Identify which cell holds the provided text, then report its (x, y) central coordinate. 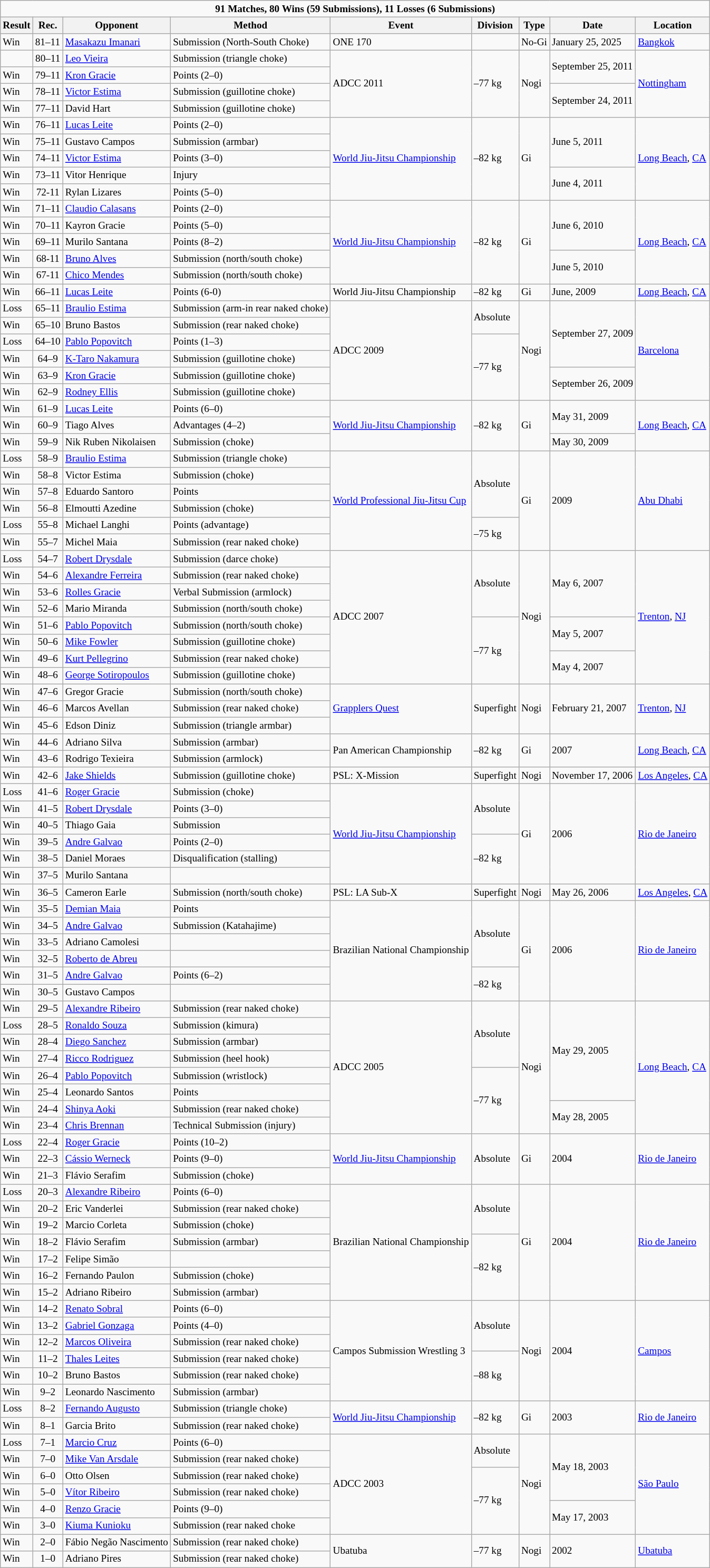
–75 kg (495, 533)
Nottingham (673, 83)
4–0 (47, 1509)
Diego Sanchez (116, 1042)
9–2 (47, 1393)
Submission (Katahajime) (251, 926)
78–11 (47, 92)
73–11 (47, 175)
Leonardo Santos (116, 1092)
Rec. (47, 25)
Renzo Gracie (116, 1509)
Eric Vanderlei (116, 1209)
September 26, 2009 (592, 384)
Event (401, 25)
Roberto de Abreu (116, 959)
54–6 (47, 575)
ADCC 2003 (401, 1484)
Pan American Championship (401, 750)
49–6 (47, 659)
15–2 (47, 1292)
35–5 (47, 909)
Nik Ruben Nikolaisen (116, 442)
50–6 (47, 642)
May 31, 2009 (592, 417)
21–3 (47, 1175)
Rolles Gracie (116, 592)
51–6 (47, 625)
57–8 (47, 492)
79–11 (47, 75)
76–11 (47, 125)
February 21, 2007 (592, 709)
2007 (592, 750)
34–5 (47, 926)
14–2 (47, 1309)
Submission (arm-in rear naked choke) (251, 309)
Mike Van Arsdale (116, 1459)
June 5, 2010 (592, 267)
Felipe Simão (116, 1259)
September 24, 2011 (592, 100)
68-11 (47, 259)
2009 (592, 501)
12–2 (47, 1342)
2003 (592, 1417)
20–2 (47, 1209)
Elmoutti Azedine (116, 509)
55–8 (47, 525)
Submission (heel hook) (251, 1059)
22–3 (47, 1159)
3–0 (47, 1526)
Adriano Ribeiro (116, 1292)
Gabriel Gonzaga (116, 1326)
Technical Submission (injury) (251, 1125)
ADCC 2009 (401, 350)
May 18, 2003 (592, 1468)
No-Gi (534, 42)
Kayron Gracie (116, 226)
Disqualification (stalling) (251, 859)
28–5 (47, 1026)
Advantages (4–2) (251, 426)
65–10 (47, 326)
69–11 (47, 242)
Submission (triangle armbar) (251, 726)
Rodrigo Texieira (116, 759)
Points (10–2) (251, 1142)
Type (534, 25)
7–0 (47, 1459)
17–2 (47, 1259)
29–5 (47, 1009)
59–9 (47, 442)
Grapplers Quest (401, 709)
2002 (592, 1550)
43–6 (47, 759)
November 17, 2006 (592, 776)
K-Taro Nakamura (116, 359)
Adriano Camolesi (116, 942)
Renato Sobral (116, 1309)
Demian Maia (116, 909)
Method (251, 25)
Injury (251, 175)
May 5, 2007 (592, 633)
Leo Vieira (116, 58)
62–9 (47, 392)
Kiuma Kunioku (116, 1526)
Submission (kimura) (251, 1026)
May 6, 2007 (592, 584)
8–2 (47, 1409)
Mario Miranda (116, 609)
65–11 (47, 309)
Submission (armlock) (251, 759)
Campos Submission Wrestling 3 (401, 1351)
Opponent (116, 25)
26–4 (47, 1076)
Points (4–0) (251, 1326)
63–9 (47, 376)
11–2 (47, 1359)
Chris Brennan (116, 1125)
Thales Leites (116, 1359)
Points (advantage) (251, 525)
42–6 (47, 776)
91 Matches, 80 Wins (59 Submissions), 11 Losses (6 Submissions) (355, 9)
38–5 (47, 859)
ADCC 2007 (401, 618)
June 4, 2011 (592, 183)
Rodney Ellis (116, 392)
55–7 (47, 542)
16–2 (47, 1276)
13–2 (47, 1326)
ADCC 2011 (401, 83)
Submission (251, 826)
71–11 (47, 209)
Bruno Alves (116, 259)
41–6 (47, 792)
Submission (rear naked choke (251, 1526)
Submission (darce choke) (251, 559)
77–11 (47, 109)
58–9 (47, 459)
18–2 (47, 1242)
São Paulo (673, 1484)
20–3 (47, 1192)
Marcos Avellan (116, 709)
Gregor Gracie (116, 692)
May 26, 2006 (592, 893)
44–6 (47, 742)
36–5 (47, 893)
June 6, 2010 (592, 226)
67-11 (47, 276)
Marcio Cruz (116, 1443)
2–0 (47, 1542)
George Sotiropoulos (116, 675)
Alexandre Ferreira (116, 575)
24–4 (47, 1109)
46–6 (47, 709)
Verbal Submission (armlock) (251, 592)
Points (1–3) (251, 342)
23–4 (47, 1125)
June 5, 2011 (592, 142)
Vitor Henrique (116, 175)
10–2 (47, 1376)
Otto Olsen (116, 1476)
28–4 (47, 1042)
Ronaldo Souza (116, 1026)
6–0 (47, 1476)
Abu Dhabi (673, 501)
22–4 (47, 1142)
19–2 (47, 1226)
World Professional Jiu-Jitsu Cup (401, 501)
Kurt Pellegrino (116, 659)
Fernando Augusto (116, 1409)
Edson Diniz (116, 726)
Michel Maia (116, 542)
32–5 (47, 959)
64–9 (47, 359)
56–8 (47, 509)
45–6 (47, 726)
8–1 (47, 1426)
Cássio Werneck (116, 1159)
Daniel Moraes (116, 859)
Michael Langhi (116, 525)
Mike Fowler (116, 642)
Garcia Brito (116, 1426)
May 29, 2005 (592, 1051)
Vítor Ribeiro (116, 1493)
Chico Mendes (116, 276)
Thiago Gaia (116, 826)
Eduardo Santoro (116, 492)
27–4 (47, 1059)
31–5 (47, 976)
53–6 (47, 592)
Leonardo Nascimento (116, 1393)
40–5 (47, 826)
Submission (North-South Choke) (251, 42)
Submission (wristlock) (251, 1076)
Marcos Oliveira (116, 1342)
Tiago Alves (116, 426)
39–5 (47, 842)
58–8 (47, 475)
September 25, 2011 (592, 66)
Date (592, 25)
74–11 (47, 159)
Fernando Paulon (116, 1276)
5–0 (47, 1493)
PSL: LA Sub-X (401, 893)
37–5 (47, 876)
Points (8–2) (251, 242)
60–9 (47, 426)
41–5 (47, 809)
1–0 (47, 1559)
Adriano Silva (116, 742)
72-11 (47, 192)
Adriano Pires (116, 1559)
June, 2009 (592, 292)
64–10 (47, 342)
Barcelona (673, 350)
Bangkok (673, 42)
80–11 (47, 58)
61–9 (47, 409)
30–5 (47, 992)
Rylan Lizares (116, 192)
ONE 170 (401, 42)
7–1 (47, 1443)
May 30, 2009 (592, 442)
PSL: X-Mission (401, 776)
Points (6-0) (251, 292)
May 4, 2007 (592, 667)
81–11 (47, 42)
70–11 (47, 226)
Marcio Corleta (116, 1226)
David Hart (116, 109)
January 25, 2025 (592, 42)
May 17, 2003 (592, 1517)
September 27, 2009 (592, 334)
25–4 (47, 1092)
52–6 (47, 609)
ADCC 2005 (401, 1067)
48–6 (47, 675)
Division (495, 25)
Cameron Earle (116, 893)
–88 kg (495, 1375)
Fábio Negão Nascimento (116, 1542)
Jake Shields (116, 776)
Claudio Calasans (116, 209)
33–5 (47, 942)
Campos (673, 1351)
54–7 (47, 559)
Result (17, 25)
Location (673, 25)
47–6 (47, 692)
May 28, 2005 (592, 1117)
66–11 (47, 292)
Points (6–2) (251, 976)
Shinya Aoki (116, 1109)
75–11 (47, 142)
Masakazu Imanari (116, 42)
Ricco Rodriguez (116, 1059)
